From the cell containing the given text, extract its center point as [X, Y] coordinate. 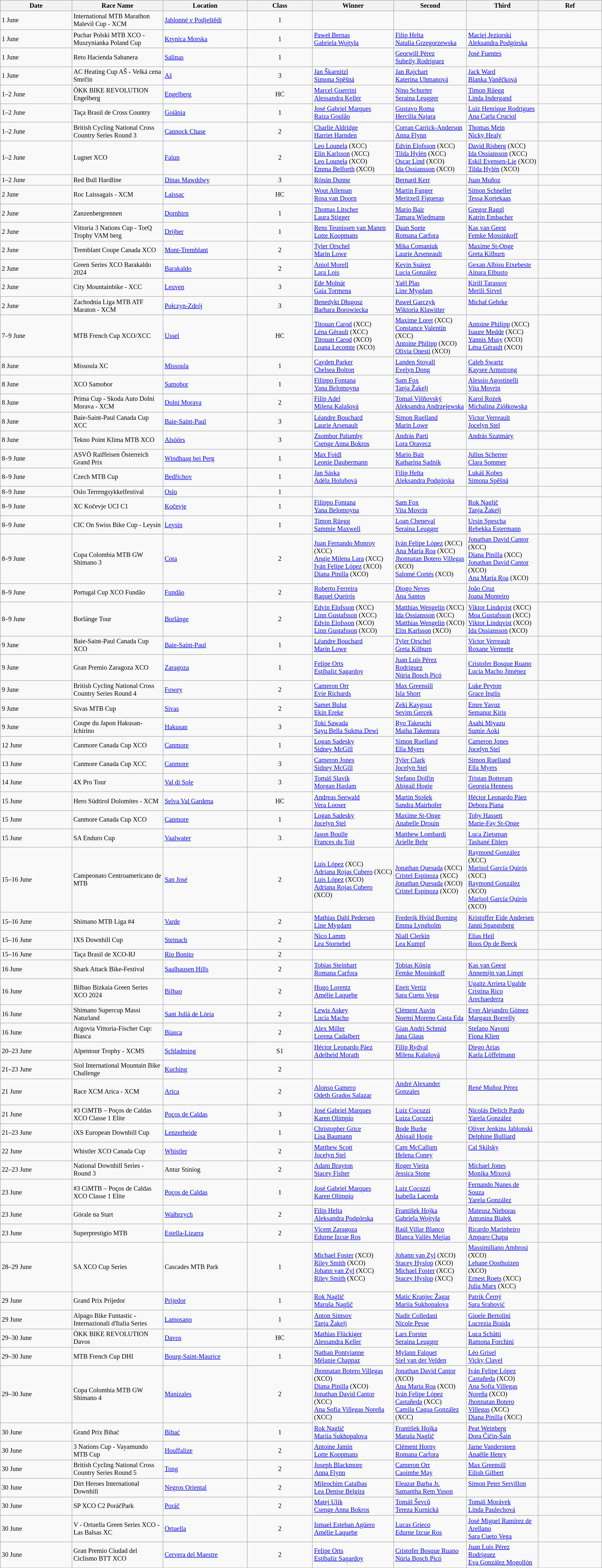
Andreas Seewald Vera Looser [353, 801]
Tomáš Slavík Morgan Haslam [353, 782]
Hugo Lorentz Amélie Laquebe [353, 991]
Lugnet XCO [118, 158]
Race XCM Arica - XCM [118, 1092]
František Hojka Maruša Naglič [430, 1432]
Roberto Ferreira Raquel Queirós [353, 593]
Ede Molnár Gaia Tormena [353, 287]
Class [280, 5]
National Downhill Series - Round 3 [118, 1170]
Tobias Steinhart Romana Carfora [353, 969]
Oliver Jenkins Jablonski Delphine Bulliard [502, 1133]
Anton Sintsov Tanja Žakelj [353, 1319]
Juan Luis Pérez Rodríguez Eva González Mogollón [502, 1555]
Whistler [205, 1151]
Patrik Černý Sara Srabović [502, 1301]
Cervera del Maestre [205, 1555]
Alessio Agostinelli Vita Movrin [502, 384]
Rok Naglič Mariia Sukhopalova [353, 1432]
Logan Sadesky Jocelyn Stel [353, 820]
Val di Sole [205, 782]
Poráč [205, 1506]
Vittoria 3 Nations Cup - TorQ Trophy VAM berg [118, 232]
Kas van Geest Annemijn van Limpt [502, 969]
4X Pro Tour [118, 782]
Max Foidl Leonie Daubermann [353, 458]
Arica [205, 1092]
Simon Peter Servillon [502, 1488]
Sant Julià de Lòria [205, 1014]
José Miguel Ramírez de Arellano Sara Cueto Vega [502, 1528]
Tyler Clark Jocelyn Stel [430, 764]
František Hojka Gabriela Wojtyła [430, 1214]
Hero Südtirol Dolomites - XCM [118, 801]
Coupe du Japon Hakusan-Ichirino [118, 727]
Połczyn-Zdrój [205, 306]
Prima Cup - Skoda Auto Dolní Morava - XCM [118, 403]
Victor Verreault Jocelyn Stel [502, 421]
Adam Brayton Stacey Fisher [353, 1170]
Samobor [205, 384]
Asahi Miyazu Sumie Aoki [502, 727]
András Szatmáry [502, 440]
Max Greensill Eilish Gilbert [502, 1469]
Joseph Blackmore Anna Flynn [353, 1469]
Salinas [205, 57]
Edvin Elofsson (XCC) Linn Gustafsson (XCC) Edvin Elofsson (XCO) Linn Gustafsson (XCO) [353, 619]
Missoula [205, 366]
Lucas Grieco Edurne Izcue Ros [430, 1528]
Houffalize [205, 1450]
Edvin Elofsson (XCC) Tilda Hylén (XCC) Oscar Lind (XCO) Ida Ossiansson (XCO) [430, 158]
Paweł Bernas Gabriela Wojtyła [353, 39]
Raúl Villar Blanco Blanca Vallès Mejías [430, 1233]
12 June [36, 745]
Clément Auvin Noemí Moreno Casta Eda [430, 1014]
Gran Premio Ciudad del Ciclismo BTT XCO [118, 1555]
Dolní Morava [205, 403]
Toki Sawada Sayu Bella Sukma Dewi [353, 727]
Filip Helta Natalia Grzegorzewska [430, 39]
Juan Luis Pérez Rodríguez Núria Bosch Picó [430, 667]
Marcel Guerrini Alessandra Keller [353, 94]
Mika Comaniuk Laurie Arseneault [430, 250]
Alsóörs [205, 440]
Leo Lounela (XCC) Elin Karlsson (XCC) Leo Lounela (XCO) Emma Belforth (XCO) [353, 158]
Viktor Lindqvist (XCC) Moa Gustafsson (XCC) Viktor Lindqvist (XCO) Ida Ossiansson (XCO) [502, 619]
João Cruz Joana Monteiro [502, 593]
San José [205, 880]
Bihać [205, 1432]
Ugaitz Arrieta Ugalde Cristina Rico Arechaederra [502, 991]
Matthias Wengelin (XCC) Ida Ossiansson (XCC) Matthias Wengelin (XCO) Elin Karlsson (XCO) [430, 619]
S1 [280, 1051]
Emre Yavuz Semanur Kiriş [502, 709]
Mathias Flückiger Alessandra Keller [353, 1338]
Frederik Hviid Borning Emma Lyngholm [430, 921]
Matej Ulík Csenge Anna Bokros [353, 1506]
Laissac [205, 195]
Timon Rüegg Linda Indergand [502, 94]
Ref [570, 5]
Canmore Canada Cup XCC [118, 764]
14 June [36, 782]
Winner [353, 5]
Nino Schurter Seraina Leugger [430, 94]
Max Greensill Isla Short [430, 690]
Ussel [205, 336]
Green Series XCO Barakaldo 2024 [118, 269]
Johann van Zyl (XCO) Stacey Hyslop (XCO) Michael Foster (XCC) Stacey Hyslop (XCC) [430, 1267]
Luke Peyton Grace Inglis [502, 690]
Roc Laissagais - XCM [118, 195]
Mario Bair Katharina Sadnik [430, 458]
Cameron Jones Sidney McGill [353, 764]
Bourg-Saint-Maurice [205, 1356]
Bilbao [205, 991]
Benedykt Długosz Barbara Borowiecka [353, 306]
Stefano Navoni Fiona Klien [502, 1033]
Christopher Grice Lisa Baumann [353, 1133]
Oslo Terrengsykkelfestival [118, 492]
Rok Naglič Maruša Naglič [353, 1301]
Rok Naglič Tanja Žakelj [502, 506]
Luca Zietsman Tashané Ehlers [502, 838]
Vaalwater [205, 838]
Kirill Tarassov Merili Sirvel [502, 287]
Copa Colombia MTB GW Shimano 4 [118, 1394]
Hakusan [205, 727]
Lenzerheide [205, 1133]
Taça Brasil de XCO-RJ [118, 955]
Matthew Lombardi Arielle Behr [430, 838]
Nathan Pontvianne Mélanie Chappaz [353, 1356]
Fernando Nunes de Souza Yarela González [502, 1192]
Górale na Start [118, 1214]
CIC On Swiss Bike Cup - Leysin [118, 525]
Matthew Scott Jocelyn Stel [353, 1151]
Zanzenbergrennen [118, 213]
Ever Alejandro Gómez Margaux Borrelly [502, 1014]
Lukáš Kobes Simona Spěšná [502, 477]
Wout Alleman Rosa van Doorn [353, 195]
Martin Stošek Sandra Mairhofer [430, 801]
SP XCO C2 PoráčPark [118, 1506]
Cayden Parker Chelsea Bolton [353, 366]
Michael Foster (XCO) Riley Smith (XCO) Johann van Zyl (XCC) Riley Smith (XCC) [353, 1267]
Czech MTB Cup [118, 477]
Jonathan David Cantor (XCC) Diana Pinilla (XCC) Jonathan David Cantor (XCO) Ana María Roa (XCO) [502, 559]
Leysin [205, 525]
Cam McCallum Helena Coney [430, 1151]
Iván Felipe López Castañeda (XCO) Ana Sofía Villegas Noreña (XCO) Jhonnatan Botero Villegas (XCC) Diana Pinilla (XCC) [502, 1394]
Goiânia [205, 113]
Martin Fanger Meritxell Figueras [430, 195]
Yaël Plas Line Mygdam [430, 287]
Kuching [205, 1070]
Zachodnia Liga MTB ATF Maraton - XCM [118, 306]
IXS Downhill Cup [118, 940]
Missoula XC [118, 366]
Elias Heil Roos Op de Beeck [502, 940]
Race Name [118, 5]
Léandre Bouchard Laurie Arsenault [353, 421]
Rens Teunissen van Manen Lotte Koopmans [353, 232]
Gregor Raggl Katrin Embacher [502, 213]
Falun [205, 158]
Mylann Falquet Siel van der Velden [430, 1356]
Cannock Chase [205, 131]
Tomáš Morávek Linda Paulechová [502, 1506]
Windhaag bei Perg [205, 458]
20–23 June [36, 1051]
Ismael Esteban Agüero Amélie Laquebe [353, 1528]
Diogo Neves Ana Santos [430, 593]
Ursin Spescha Rebekka Estermann [502, 525]
Thomas Litscher Laura Stigger [353, 213]
Argovia Vittoria-Fischer Cup: Biasca [118, 1033]
Date [36, 5]
Tomaš Višňovský Aleksandra Andrzejewska [430, 403]
Jack Ward Blanka Vaněčková [502, 76]
Cota [205, 559]
Fowey [205, 690]
Sam Fox Tanja Žakelj [430, 384]
Baie-Saint-Paul Canada Cup XCC [118, 421]
Cal Skilsky [502, 1151]
Dornbirn [205, 213]
Cameron Jones Jocelyn Stel [502, 745]
Antoine Philipp (XCC) Isaure Medde (XCC) Yannis Musy (XCO) Léna Gérault (XCO) [502, 336]
Kočevje [205, 506]
Lars Forster Seraina Leugger [430, 1338]
Bedřichov [205, 477]
Kristoffer Eide Andersen Janni Spangsberg [502, 921]
Tong [205, 1469]
Kas van Geest Femke Mossinkoff [502, 232]
SA XCO Cup Series [118, 1267]
XCO Samobor [118, 384]
Barakaldo [205, 269]
Michael Jones Monika Mixová [502, 1170]
Simon Schneller Tessa Kortekaas [502, 195]
Luiz Cocuzzi Isabella Lacerda [430, 1192]
Cristofer Bosque Ruano Núria Bosch Picó [430, 1555]
Victor Verreault Roxane Vermette [502, 645]
Superprestigio MTB [118, 1233]
Cristofer Bosque Ruano Lucía Macho Jiménez [502, 667]
Timon Rüegg Sammie Maxwell [353, 525]
Charlie Aldridge Harriet Harnden [353, 131]
Landen Stovall Evelyn Dong [430, 366]
Selva Val Gardena [205, 801]
André Alexander Gonzales [430, 1092]
András Parti Lora Oravecz [430, 440]
Schladming [205, 1051]
Eneit Vertiz Sara Cueto Vega [430, 991]
Luis López (XCC) Adriana Rojas Cubero (XCC) Luis López (XCO) Adriana Rojas Cubero (XCO) [353, 880]
Titouan Carod (XCC) Léna Gérault (XCC) Titouan Carod (XCO) Loana Lecomte (XCO) [353, 336]
Sam Fox Vita Movrin [430, 506]
Maciej Jeziorski Aleksandra Podgórska [502, 39]
Juan Muñoz [502, 180]
Second [430, 5]
7–9 June [36, 336]
Grand Prix Prijedor [118, 1301]
Peat Weinberg Dora Čičin-Šain [502, 1432]
XC Kočevje UCI C1 [118, 506]
Juan Fernando Monroy (XCC) Angie Milena Lara (XCC) Iván Felipe López (XCO) Diana Pinilla (XCO) [353, 559]
Niall Clerkin Lea Kumpf [430, 940]
ÖKK BIKE REVOLUTION Engelberg [118, 94]
ÖKK BIKE REVOLUTION Davos [118, 1338]
Saalhausen Hills [205, 969]
British Cycling National Cross Country Series Round 4 [118, 690]
Varde [205, 921]
City Mountainbike - XCC [118, 287]
iXS European Downhill Cup [118, 1133]
David Risberg (XCC) Ida Ossiansson (XCC) Eskil Evensen-Lie (XCO) Tilda Hylén (XCO) [502, 158]
Rónán Dunne [353, 180]
MTB French Cup DHI [118, 1356]
Tomáš Ševců Tereza Kurnická [430, 1506]
Caleb Swartz Kaysee Armstrong [502, 366]
Bilbao Bizkaia Green Series XCO 2024 [118, 991]
Campeonato Centroamericano de MTB [118, 880]
Leuven [205, 287]
Aš [205, 76]
Jablonné v Podještědí [205, 20]
Toby Hassett Marie-Fay St-Onge [502, 820]
Matic Kranjec Žagar Mariia Sukhopalova [430, 1301]
13 June [36, 764]
Raymond González (XCC) Marisol García Quirós (XCC) Raymond González (XCO) Marisol García Quirós (XCO) [502, 880]
Cameron Orr Caoimhe May [430, 1469]
Sivas [205, 709]
Gustavo Roma Hercília Najara [430, 113]
Maxime St-Onge Anabelle Drouin [430, 820]
Ricardo Marinheiro Amparo Chapa [502, 1233]
Iván Felipe López (XCC) Ana María Roa (XCC) Jhonnatan Botero Villegas (XCO) Salomé Cortés (XCO) [430, 559]
Massimiliano Ambrosi (XCO) Lehane Oosthuizen (XCO) Ernest Roets (XCC) Julia Marx (XCC) [502, 1267]
Zaragoza [205, 667]
Jan Rajchart Katerina Uhmanová [430, 76]
Oslo [205, 492]
Shimano Supercup Massi Naturland [118, 1014]
MTB French Cup XCO/XCC [118, 336]
Jason Boulle Frances du Toit [353, 838]
Nadir Colledani Nicole Pesse [430, 1319]
Shimano MTB Liga #4 [118, 921]
Mathias Dahl Pedersen Line Mygdam [353, 921]
Gioele Bertolini Lucrezia Braida [502, 1319]
Héctor Leonardo Páez Debora Piana [502, 801]
International MTB Marathon Malevil Cup - XCM [118, 20]
Antur Stiniog [205, 1170]
Alpentour Trophy - XCMS [118, 1051]
Reto Hacienda Sabanera [118, 57]
Tobias König Femke Mossinkoff [430, 969]
Taça Brasil de Cross Country [118, 113]
22 June [36, 1151]
Ryo Takeuchi Maiha Takemura [430, 727]
Ortuella [205, 1528]
Borlänge Tour [118, 619]
British Cycling National Cross Country Series Round 3 [118, 131]
Davos [205, 1338]
Maxime Loret (XCC) Constance Valentin (XCC) Antoine Philipp (XCO) Olivia Onesti (XCO) [430, 336]
Alpago Bike Funtastic - Internazionali d'Italia Series [118, 1319]
Jonathan Quesada (XCC) Cristel Espinoza (XCC) Jonathan Quesada (XCO) Cristel Espinoza (XCO) [430, 880]
Karol Rożek Michalina Ziółkowska [502, 403]
Jan Sáska Adéla Holubová [353, 477]
José Gabriel Marques Raiza Goulão [353, 113]
Vicent Zaragoza Edurne Izcue Ros [353, 1233]
Cascades MTB Park [205, 1267]
British Cycling National Cross Country Series Round 5 [118, 1469]
Jarne Vandersteen Anaëlle Henry [502, 1450]
Thomas Mein Nicky Healy [502, 131]
Paweł Garczyk Wiktoria Klawitter [430, 306]
Tremblant Coupe Canada XCO [118, 250]
Mario Bair Tamara Wiedmann [430, 213]
Julius Scherrer Clara Sommer [502, 458]
22–23 June [36, 1170]
Krynica Morska [205, 39]
Tristan Botteram Georgia Henness [502, 782]
Stefano Dolfin Abigail Hogie [430, 782]
AC Heating Cup AŠ - Velká cena Smrčin [118, 76]
Léandre Bouchard Marin Lowe [353, 645]
Aniol Morell Lara Lois [353, 269]
Estella-Lizarra [205, 1233]
Puchar Polski MTB XCO - Muszynianka Poland Cup [118, 39]
Mont-Tremblant [205, 250]
Alex Miller Lorena Cadalbert [353, 1033]
Tekno Point Klima MTB XCO [118, 440]
Eleazar Barba Jr. Samantha Rem Yuson [430, 1488]
Bode Burke Abigail Hogie [430, 1133]
Gian Andri Schmid Jana Glaus [430, 1033]
V - Ortuella Green Series XCO - Las Balsas XC [118, 1528]
José Fuentes [502, 57]
Luiz Cocuzzi Luiza Cocuzzi [430, 1114]
Portugal Cup XCO Fundão [118, 593]
Drijber [205, 232]
Filip Rydval Milena Kalašová [430, 1051]
SA Enduro Cup [118, 838]
Daan Soete Romana Carfora [430, 232]
Logan Sadesky Sidney McGill [353, 745]
28–29 June [36, 1267]
Filip Adel Milena Kalašová [353, 403]
Lamosano [205, 1319]
Loan Cheneval Seraina Leugger [430, 525]
Dinas Mawddwy [205, 180]
Simon Ruelland Marin Lowe [430, 421]
Cameron Orr Evie Richards [353, 690]
Borlänge [205, 619]
Léo Grisel Vicky Clavel [502, 1356]
Location [205, 5]
Shark Attack Bike-Festival [118, 969]
Georwill Pérez Suheily Rodríguez [430, 57]
Diego Arias Karla Löffelmann [502, 1051]
Bernard Kerr [430, 180]
Corran Carrick-Anderson Anna Flynn [430, 131]
Copa Colombia MTB GW Shimano 3 [118, 559]
Whistler XCO Canada Cup [118, 1151]
Biasca [205, 1033]
René Muñoz Pérez [502, 1092]
Luiz Henrique Rodrigues Ana Carla Cruciol [502, 113]
Zeki Kaygısız Sevim Gerçek [430, 709]
Alonso Gamero Odeth Grados Salazar [353, 1092]
Dirt Heroes International Downhill [118, 1488]
Siol International Mountain Bike Challenge [118, 1070]
Kevin Suárez Lucía González [430, 269]
Sivas MTB Cup [118, 709]
Luca Schätti Ramona Forchini [502, 1338]
Héctor Leonardo Páez Adelheid Morath [353, 1051]
Negros Oriental [205, 1488]
Tyler Orschel Marin Lowe [353, 250]
Prijedor [205, 1301]
Maxime St-Onge Greta Kilburn [502, 250]
Tyler Orschel Greta Kilburn [430, 645]
Steinach [205, 940]
Zsombor Palumby Csenge Anna Bokros [353, 440]
Manizales [205, 1394]
Jonathan David Cantor (XCO) Ana María Roa (XCO) Iván Felipe López Castañeda (XCC) Camila Cagua González (XCC) [430, 1394]
Antoine Jamin Lotte Koopmans [353, 1450]
Grand Prix Bihać [118, 1432]
Rio Bonito [205, 955]
Roger Vieira Jessica Stone [430, 1170]
Mateusz Nieboras Antonina Białek [502, 1214]
Gexan Albisu Etxebeste Ainara Elbusto [502, 269]
Wałbrzych [205, 1214]
Clément Horny Romana Carfora [430, 1450]
Lewis Askey Lucía Macho [353, 1014]
Nico Lamm Lea Stornebel [353, 940]
Gran Premio Zaragoza XCO [118, 667]
Third [502, 5]
ASVÖ Raiffeisen Österreich Grand Prix [118, 458]
3 Nations Cup - Vayamundo MTB Cup [118, 1450]
Michał Gehrke [502, 306]
Nicolás Delich Pardo Yarela González [502, 1114]
Baie-Saint-Paul Canada Cup XCO [118, 645]
Jan Škarnitzl Simona Spěšná [353, 76]
Jhonnatan Botero Villegas (XCO) Diana Pinilla (XCO) Jonathan David Cantor (XCC) Ana Sofía Villegas Noreña (XCC) [353, 1394]
Mileochim Catalbas Lea Denise Belgira [353, 1488]
Red Bull Hardline [118, 180]
Fundão [205, 593]
Samet Bulut Ekin Ereke [353, 709]
Engelberg [205, 94]
